Output the [X, Y] coordinate of the center of the cell containing the given text.  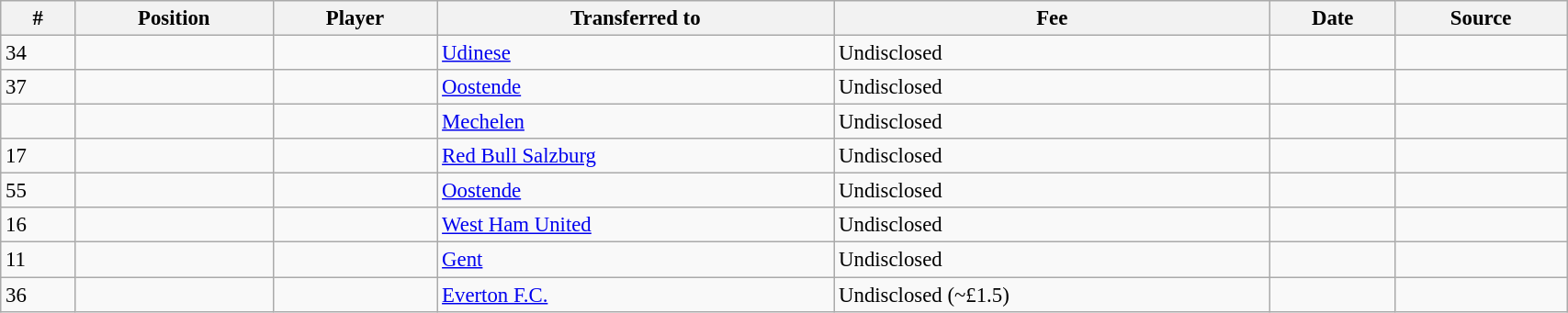
17 [39, 156]
Position [175, 18]
Date [1333, 18]
36 [39, 295]
Udinese [636, 53]
11 [39, 260]
34 [39, 53]
# [39, 18]
Transferred to [636, 18]
Red Bull Salzburg [636, 156]
Gent [636, 260]
37 [39, 87]
Mechelen [636, 122]
Player [355, 18]
Everton F.C. [636, 295]
Fee [1053, 18]
Source [1481, 18]
16 [39, 225]
Undisclosed (~£1.5) [1053, 295]
West Ham United [636, 225]
55 [39, 191]
